Determine the (x, y) coordinate at the center of the cell enclosing the given text.  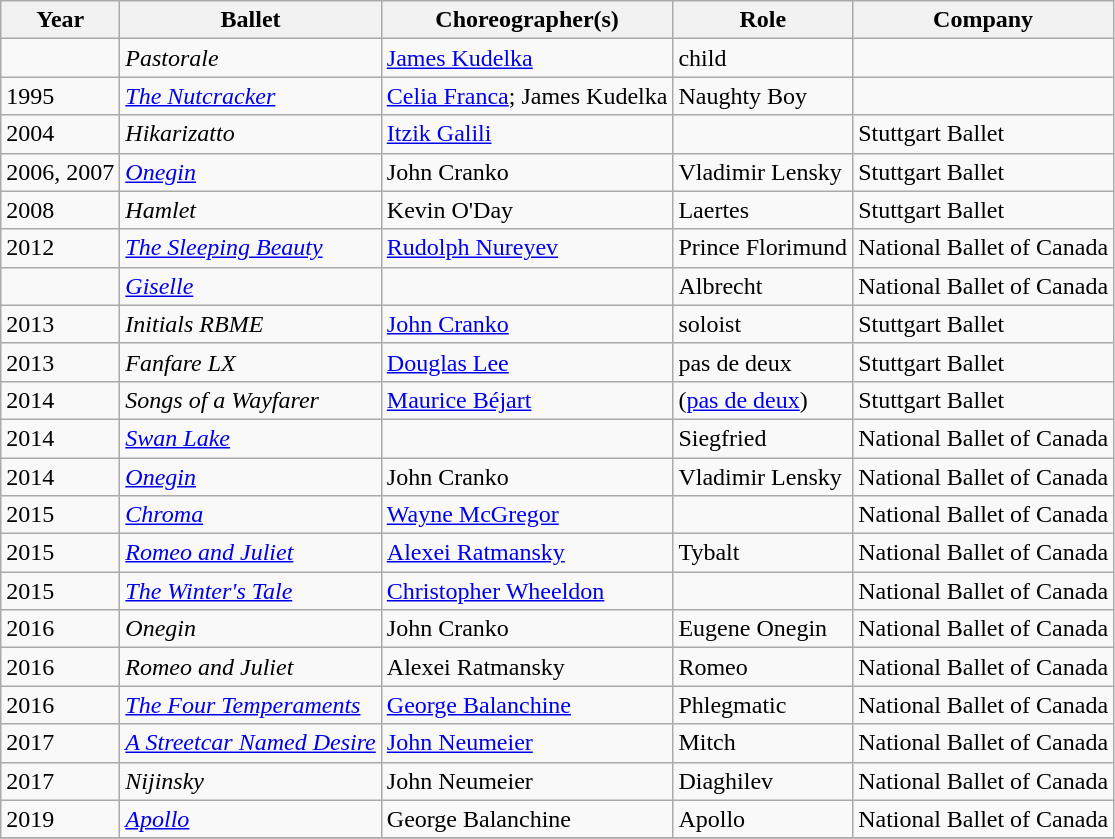
2012 (60, 248)
2004 (60, 134)
(pas de deux) (763, 400)
Hamlet (250, 210)
The Winter's Tale (250, 591)
Eugene Onegin (763, 629)
Phlegmatic (763, 705)
Tybalt (763, 553)
The Nutcracker (250, 96)
2006, 2007 (60, 172)
Albrecht (763, 286)
The Four Temperaments (250, 705)
Laertes (763, 210)
Nijinsky (250, 781)
Company (984, 20)
A Streetcar Named Desire (250, 743)
Maurice Béjart (527, 400)
2019 (60, 819)
Mitch (763, 743)
2008 (60, 210)
Wayne McGregor (527, 515)
James Kudelka (527, 58)
Prince Florimund (763, 248)
Hikarizatto (250, 134)
soloist (763, 324)
Naughty Boy (763, 96)
Chroma (250, 515)
Itzik Galili (527, 134)
Romeo (763, 667)
Kevin O'Day (527, 210)
Douglas Lee (527, 362)
Giselle (250, 286)
Swan Lake (250, 438)
Fanfare LX (250, 362)
Rudolph Nureyev (527, 248)
Initials RBME (250, 324)
Pastorale (250, 58)
Choreographer(s) (527, 20)
pas de deux (763, 362)
Celia Franca; James Kudelka (527, 96)
Songs of a Wayfarer (250, 400)
Diaghilev (763, 781)
The Sleeping Beauty (250, 248)
Christopher Wheeldon (527, 591)
1995 (60, 96)
Siegfried (763, 438)
Ballet (250, 20)
Year (60, 20)
child (763, 58)
Role (763, 20)
